Capture the cell that displays the provided text and extract its (X, Y) central coordinate. 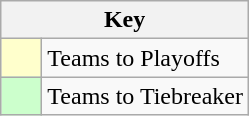
Teams to Playoffs (146, 58)
Key (125, 20)
Teams to Tiebreaker (146, 96)
